From the cell containing the given text, extract its center point as (X, Y) coordinate. 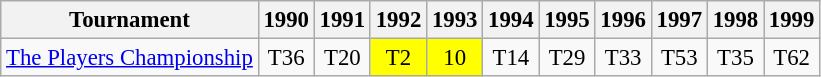
1991 (342, 20)
T2 (398, 58)
T29 (567, 58)
T62 (792, 58)
Tournament (130, 20)
1997 (679, 20)
T53 (679, 58)
T36 (286, 58)
1998 (735, 20)
1994 (511, 20)
10 (455, 58)
1993 (455, 20)
The Players Championship (130, 58)
1996 (623, 20)
1990 (286, 20)
1995 (567, 20)
T33 (623, 58)
T20 (342, 58)
1992 (398, 20)
T35 (735, 58)
T14 (511, 58)
1999 (792, 20)
